Locate the cell with the specified text and output its [x, y] center coordinate. 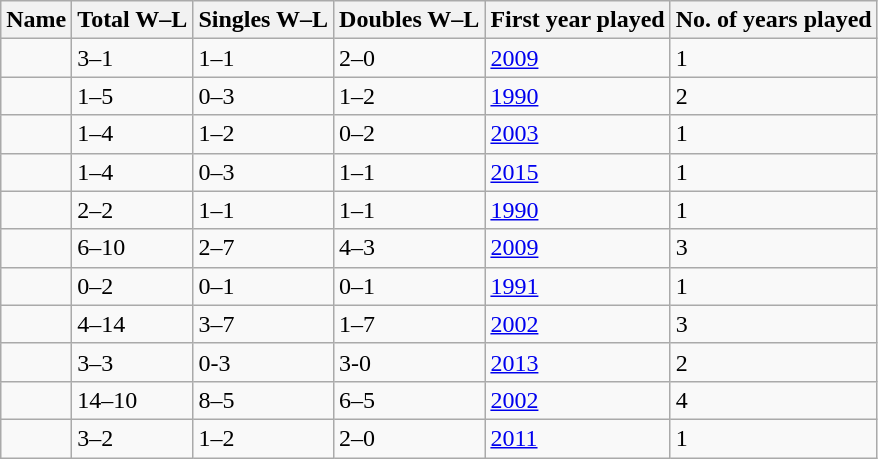
2–7 [264, 248]
2013 [578, 362]
3–7 [264, 324]
2015 [578, 172]
3–2 [132, 438]
Doubles W–L [410, 20]
3-0 [410, 362]
1–5 [132, 96]
8–5 [264, 400]
Name [36, 20]
No. of years played [774, 20]
Total W–L [132, 20]
6–5 [410, 400]
Singles W–L [264, 20]
First year played [578, 20]
1–7 [410, 324]
3–3 [132, 362]
3–1 [132, 58]
4–14 [132, 324]
1991 [578, 286]
0-3 [264, 362]
6–10 [132, 248]
4–3 [410, 248]
4 [774, 400]
2–2 [132, 210]
14–10 [132, 400]
2011 [578, 438]
2003 [578, 134]
